From the cell containing the given text, extract its center point as [x, y] coordinate. 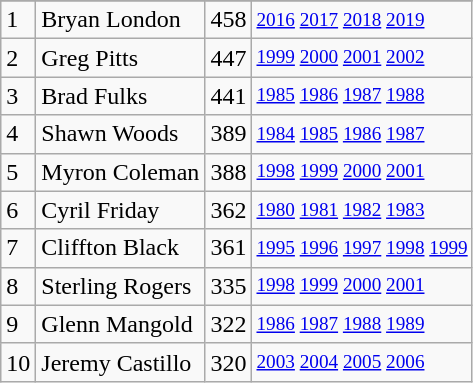
1995 1996 1997 1998 1999 [362, 248]
1986 1987 1988 1989 [362, 324]
1980 1981 1982 1983 [362, 210]
Shawn Woods [120, 134]
1 [18, 20]
Cyril Friday [120, 210]
362 [228, 210]
Jeremy Castillo [120, 362]
1985 1986 1987 1988 [362, 96]
1984 1985 1986 1987 [362, 134]
361 [228, 248]
335 [228, 286]
2003 2004 2005 2006 [362, 362]
Brad Fulks [120, 96]
447 [228, 58]
2 [18, 58]
5 [18, 172]
Glenn Mangold [120, 324]
10 [18, 362]
320 [228, 362]
2016 2017 2018 2019 [362, 20]
Cliffton Black [120, 248]
3 [18, 96]
388 [228, 172]
Myron Coleman [120, 172]
Greg Pitts [120, 58]
1999 2000 2001 2002 [362, 58]
322 [228, 324]
8 [18, 286]
Sterling Rogers [120, 286]
389 [228, 134]
7 [18, 248]
9 [18, 324]
6 [18, 210]
Bryan London [120, 20]
4 [18, 134]
458 [228, 20]
441 [228, 96]
